Locate the cell with the specified text and output its (X, Y) center coordinate. 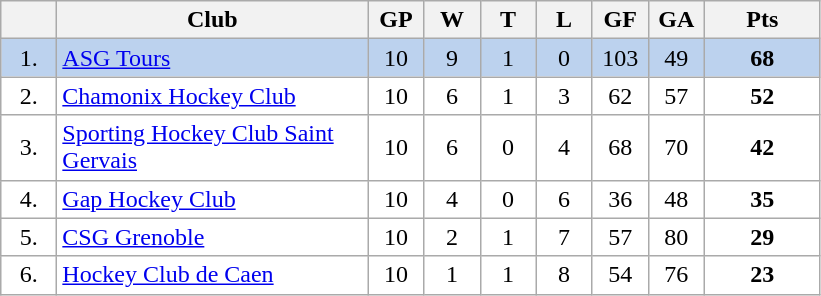
Hockey Club de Caen (212, 275)
70 (676, 148)
3. (29, 148)
W (452, 20)
48 (676, 199)
2 (452, 237)
L (564, 20)
42 (762, 148)
CSG Grenoble (212, 237)
Gap Hockey Club (212, 199)
GP (396, 20)
Club (212, 20)
54 (620, 275)
4. (29, 199)
52 (762, 96)
Chamonix Hockey Club (212, 96)
GA (676, 20)
Pts (762, 20)
23 (762, 275)
7 (564, 237)
GF (620, 20)
6. (29, 275)
9 (452, 58)
8 (564, 275)
5. (29, 237)
80 (676, 237)
62 (620, 96)
2. (29, 96)
29 (762, 237)
T (508, 20)
49 (676, 58)
76 (676, 275)
3 (564, 96)
Sporting Hockey Club Saint Gervais (212, 148)
ASG Tours (212, 58)
1. (29, 58)
103 (620, 58)
35 (762, 199)
36 (620, 199)
